Identify which cell holds the provided text, then report its (x, y) central coordinate. 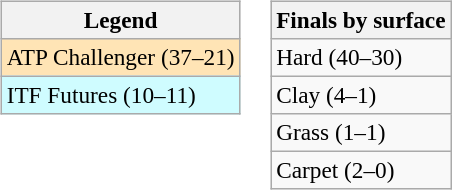
Clay (4–1) (361, 95)
ITF Futures (10–11) (120, 95)
Grass (1–1) (361, 133)
Finals by surface (361, 20)
Hard (40–30) (361, 57)
Carpet (2–0) (361, 171)
ATP Challenger (37–21) (120, 57)
Legend (120, 20)
